Extract the (X, Y) coordinate from the center of the cell holding the provided text.  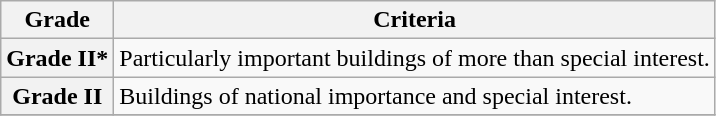
Buildings of national importance and special interest. (415, 96)
Grade II* (58, 58)
Particularly important buildings of more than special interest. (415, 58)
Criteria (415, 20)
Grade (58, 20)
Grade II (58, 96)
